Locate the cell with the specified text and output its (x, y) center coordinate. 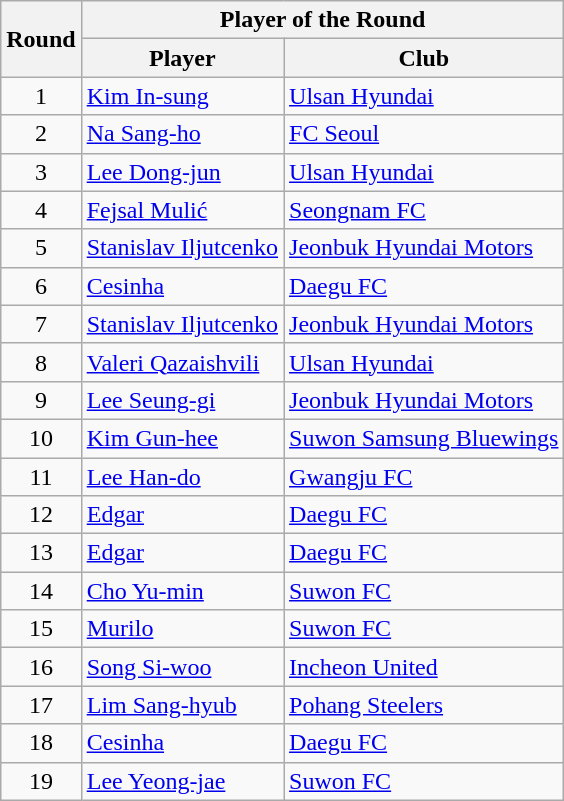
Round (41, 39)
FC Seoul (424, 134)
14 (41, 591)
8 (41, 362)
17 (41, 705)
10 (41, 438)
Club (424, 58)
Fejsal Mulić (182, 210)
12 (41, 515)
13 (41, 553)
Kim Gun-hee (182, 438)
Lee Seung-gi (182, 400)
Pohang Steelers (424, 705)
Murilo (182, 629)
Incheon United (424, 667)
4 (41, 210)
9 (41, 400)
Lee Yeong-jae (182, 781)
Cho Yu-min (182, 591)
Lee Han-do (182, 477)
Kim In-sung (182, 96)
19 (41, 781)
Song Si-woo (182, 667)
Na Sang-ho (182, 134)
7 (41, 324)
6 (41, 286)
Lim Sang-hyub (182, 705)
18 (41, 743)
11 (41, 477)
Gwangju FC (424, 477)
5 (41, 248)
2 (41, 134)
Valeri Qazaishvili (182, 362)
3 (41, 172)
16 (41, 667)
Suwon Samsung Bluewings (424, 438)
1 (41, 96)
Player of the Round (322, 20)
Seongnam FC (424, 210)
15 (41, 629)
Player (182, 58)
Lee Dong-jun (182, 172)
